Return the (X, Y) coordinate for the center point of the cell that contains the specified text.  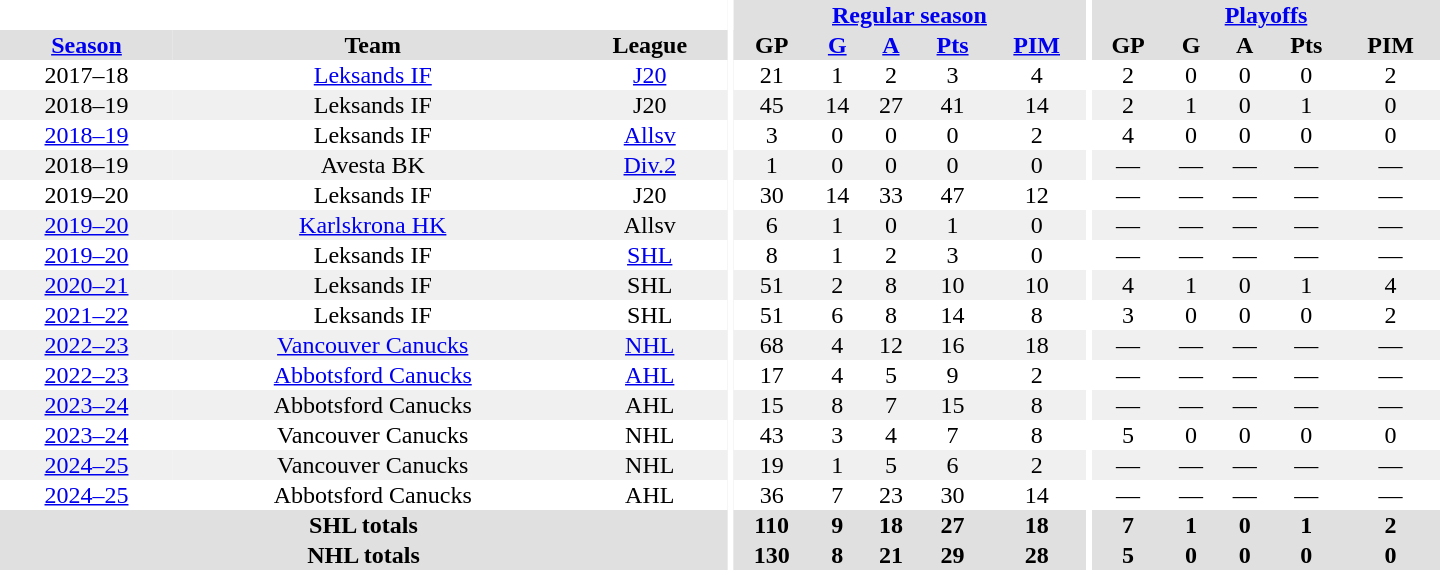
NHL totals (364, 555)
Karlskrona HK (373, 225)
130 (772, 555)
League (650, 45)
23 (891, 495)
110 (772, 525)
Season (86, 45)
2020–21 (86, 285)
SHL totals (364, 525)
43 (772, 435)
36 (772, 495)
Team (373, 45)
17 (772, 375)
47 (953, 195)
Div.2 (650, 165)
29 (953, 555)
45 (772, 105)
Regular season (910, 15)
41 (953, 105)
2021–22 (86, 315)
Avesta BK (373, 165)
28 (1036, 555)
16 (953, 345)
2017–18 (86, 75)
Playoffs (1266, 15)
19 (772, 465)
68 (772, 345)
33 (891, 195)
